Determine the [x, y] coordinate at the center of the cell enclosing the given text.  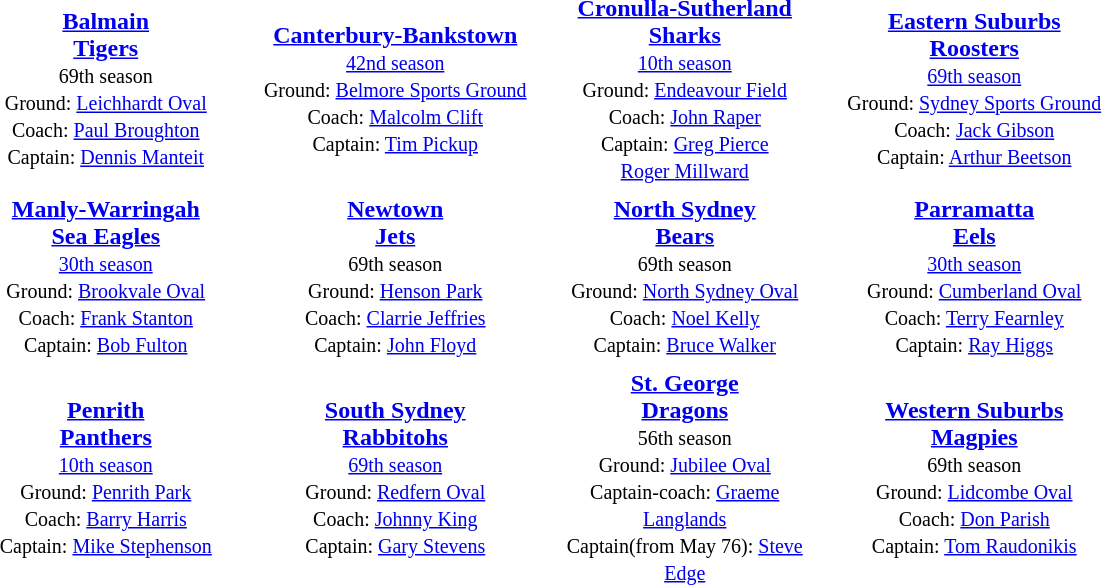
North SydneyBears69th seasonGround: North Sydney Oval Coach: Noel KellyCaptain: Bruce Walker [685, 276]
NewtownJets69th season Ground: Henson Park Coach: Clarrie JeffriesCaptain: John Floyd [395, 276]
